Scan for the cell matching the given text and deliver its [X, Y] coordinate at center. 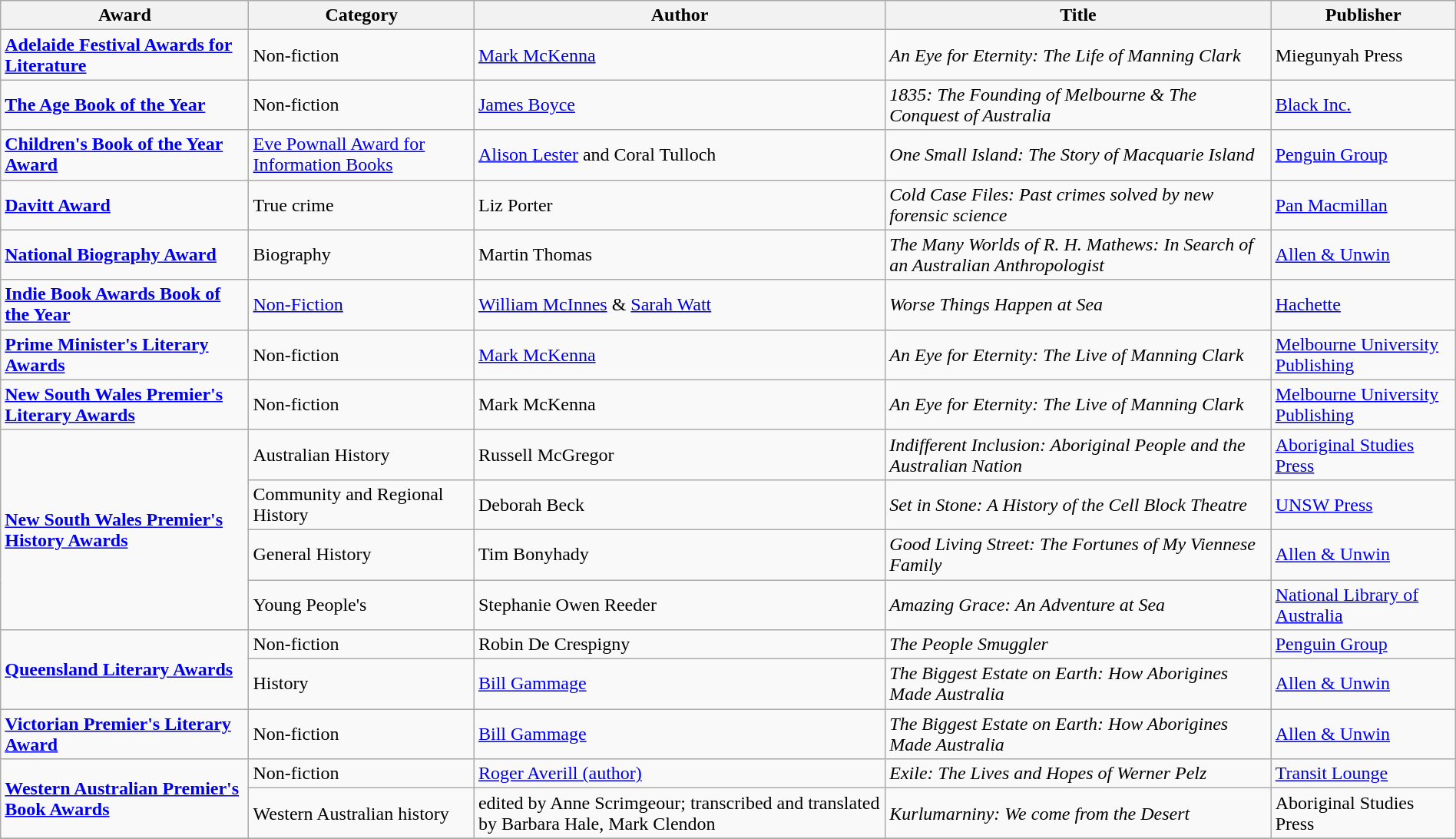
Exile: The Lives and Hopes of Werner Pelz [1078, 774]
National Biography Award [124, 255]
Title [1078, 15]
Tim Bonyhady [679, 555]
The Many Worlds of R. H. Mathews: In Search of an Australian Anthropologist [1078, 255]
Stephanie Owen Reeder [679, 604]
Publisher [1363, 15]
Western Australian Premier's Book Awards [124, 799]
Martin Thomas [679, 255]
James Boyce [679, 104]
Community and Regional History [361, 504]
Good Living Street: The Fortunes of My Viennese Family [1078, 555]
Young People's [361, 604]
Davitt Award [124, 204]
Award [124, 15]
New South Wales Premier's Literary Awards [124, 404]
Prime Minister's Literary Awards [124, 355]
Indifferent Inclusion: Aboriginal People and the Australian Nation [1078, 455]
edited by Anne Scrimgeour; transcribed and translated by Barbara Hale, Mark Clendon [679, 813]
Roger Averill (author) [679, 774]
Transit Lounge [1363, 774]
The Age Book of the Year [124, 104]
Author [679, 15]
Victorian Premier's Literary Award [124, 735]
Category [361, 15]
An Eye for Eternity: The Life of Manning Clark [1078, 55]
Cold Case Files: Past crimes solved by new forensic science [1078, 204]
Amazing Grace: An Adventure at Sea [1078, 604]
National Library of Australia [1363, 604]
Robin De Crespigny [679, 645]
Children's Book of the Year Award [124, 155]
Queensland Literary Awards [124, 670]
Hachette [1363, 304]
William McInnes & Sarah Watt [679, 304]
Biography [361, 255]
History [361, 684]
Black Inc. [1363, 104]
Kurlumarniny: We come from the Desert [1078, 813]
New South Wales Premier's History Awards [124, 529]
Indie Book Awards Book of the Year [124, 304]
Adelaide Festival Awards for Literature [124, 55]
Western Australian history [361, 813]
Deborah Beck [679, 504]
True crime [361, 204]
The People Smuggler [1078, 645]
Liz Porter [679, 204]
Non-Fiction [361, 304]
Australian History [361, 455]
Miegunyah Press [1363, 55]
Pan Macmillan [1363, 204]
Russell McGregor [679, 455]
1835: The Founding of Melbourne & The Conquest of Australia [1078, 104]
UNSW Press [1363, 504]
Eve Pownall Award for Information Books [361, 155]
Set in Stone: A History of the Cell Block Theatre [1078, 504]
One Small Island: The Story of Macquarie Island [1078, 155]
General History [361, 555]
Alison Lester and Coral Tulloch [679, 155]
Worse Things Happen at Sea [1078, 304]
